For the text-containing cell, return its midpoint in (x, y) coordinate format. 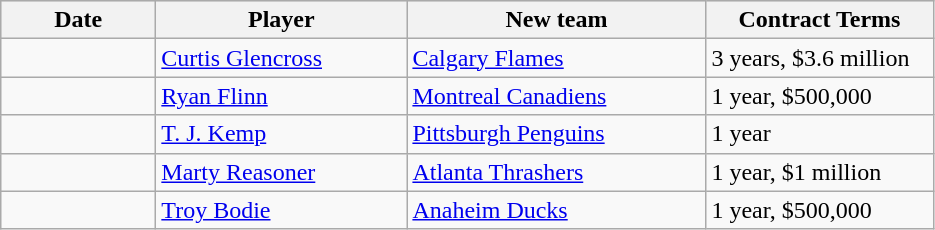
Calgary Flames (556, 58)
Atlanta Thrashers (556, 172)
New team (556, 20)
Pittsburgh Penguins (556, 134)
Contract Terms (820, 20)
1 year, $1 million (820, 172)
T. J. Kemp (282, 134)
Ryan Flinn (282, 96)
Anaheim Ducks (556, 210)
Montreal Canadiens (556, 96)
Curtis Glencross (282, 58)
Date (78, 20)
3 years, $3.6 million (820, 58)
Player (282, 20)
Troy Bodie (282, 210)
Marty Reasoner (282, 172)
1 year (820, 134)
